Capture the cell that displays the provided text and extract its (X, Y) central coordinate. 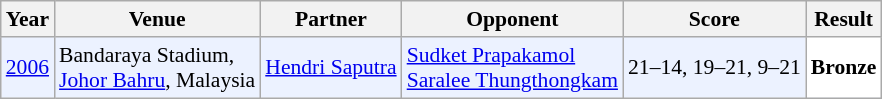
2006 (28, 68)
21–14, 19–21, 9–21 (714, 68)
Result (844, 19)
Bandaraya Stadium,Johor Bahru, Malaysia (157, 68)
Partner (330, 19)
Hendri Saputra (330, 68)
Sudket Prapakamol Saralee Thungthongkam (512, 68)
Bronze (844, 68)
Opponent (512, 19)
Venue (157, 19)
Year (28, 19)
Score (714, 19)
